Capture the cell that displays the provided text and extract its (X, Y) central coordinate. 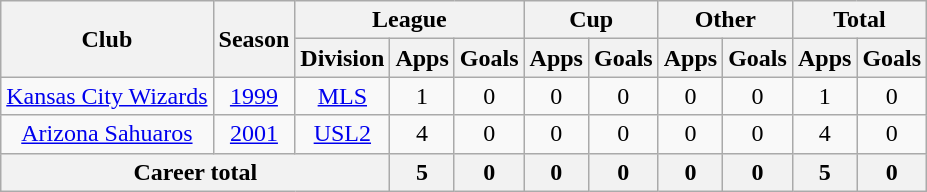
Kansas City Wizards (107, 96)
1999 (254, 96)
MLS (342, 96)
USL2 (342, 134)
League (410, 20)
Season (254, 39)
Career total (196, 172)
Division (342, 58)
Club (107, 39)
Cup (591, 20)
Other (725, 20)
2001 (254, 134)
Arizona Sahuaros (107, 134)
Total (859, 20)
